Search for the cell housing the specified text and yield its (x, y) center coordinate. 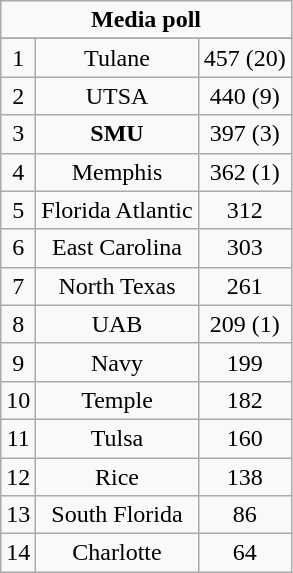
14 (18, 553)
440 (9) (244, 96)
UTSA (117, 96)
6 (18, 248)
138 (244, 477)
10 (18, 400)
UAB (117, 324)
182 (244, 400)
199 (244, 362)
Memphis (117, 172)
261 (244, 286)
Tulane (117, 58)
Rice (117, 477)
303 (244, 248)
Media poll (146, 20)
SMU (117, 134)
7 (18, 286)
Navy (117, 362)
12 (18, 477)
457 (20) (244, 58)
362 (1) (244, 172)
397 (3) (244, 134)
64 (244, 553)
9 (18, 362)
Florida Atlantic (117, 210)
209 (1) (244, 324)
Temple (117, 400)
86 (244, 515)
2 (18, 96)
8 (18, 324)
Charlotte (117, 553)
13 (18, 515)
5 (18, 210)
North Texas (117, 286)
1 (18, 58)
160 (244, 438)
11 (18, 438)
312 (244, 210)
3 (18, 134)
South Florida (117, 515)
East Carolina (117, 248)
Tulsa (117, 438)
4 (18, 172)
